Capture the cell that displays the provided text and extract its [X, Y] central coordinate. 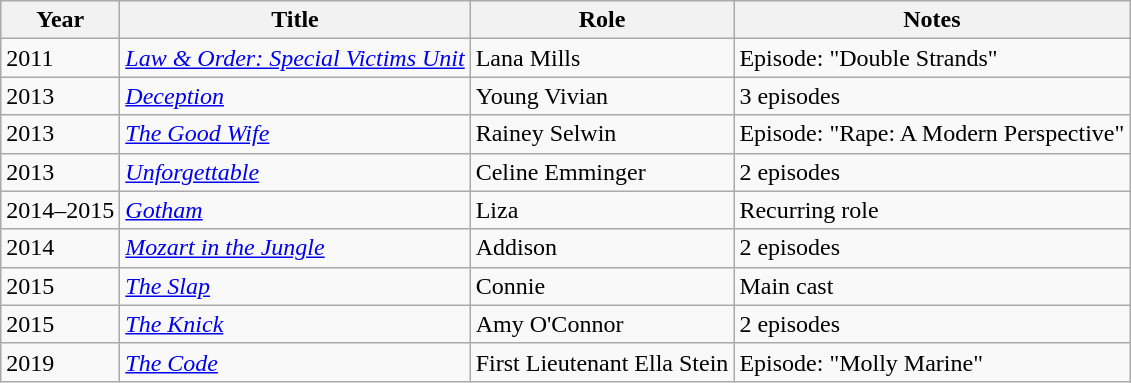
Deception [295, 96]
Unforgettable [295, 172]
Gotham [295, 210]
Episode: "Double Strands" [932, 58]
Mozart in the Jungle [295, 248]
Role [602, 20]
Episode: "Rape: A Modern Perspective" [932, 134]
Connie [602, 286]
Recurring role [932, 210]
Amy O'Connor [602, 324]
3 episodes [932, 96]
The Slap [295, 286]
Celine Emminger [602, 172]
Title [295, 20]
Addison [602, 248]
Young Vivian [602, 96]
2014–2015 [60, 210]
Episode: "Molly Marine" [932, 362]
The Code [295, 362]
Year [60, 20]
The Good Wife [295, 134]
Main cast [932, 286]
2011 [60, 58]
Liza [602, 210]
Law & Order: Special Victims Unit [295, 58]
2014 [60, 248]
Lana Mills [602, 58]
2019 [60, 362]
Notes [932, 20]
First Lieutenant Ella Stein [602, 362]
The Knick [295, 324]
Rainey Selwin [602, 134]
